From the cell containing the given text, extract its center point as (X, Y) coordinate. 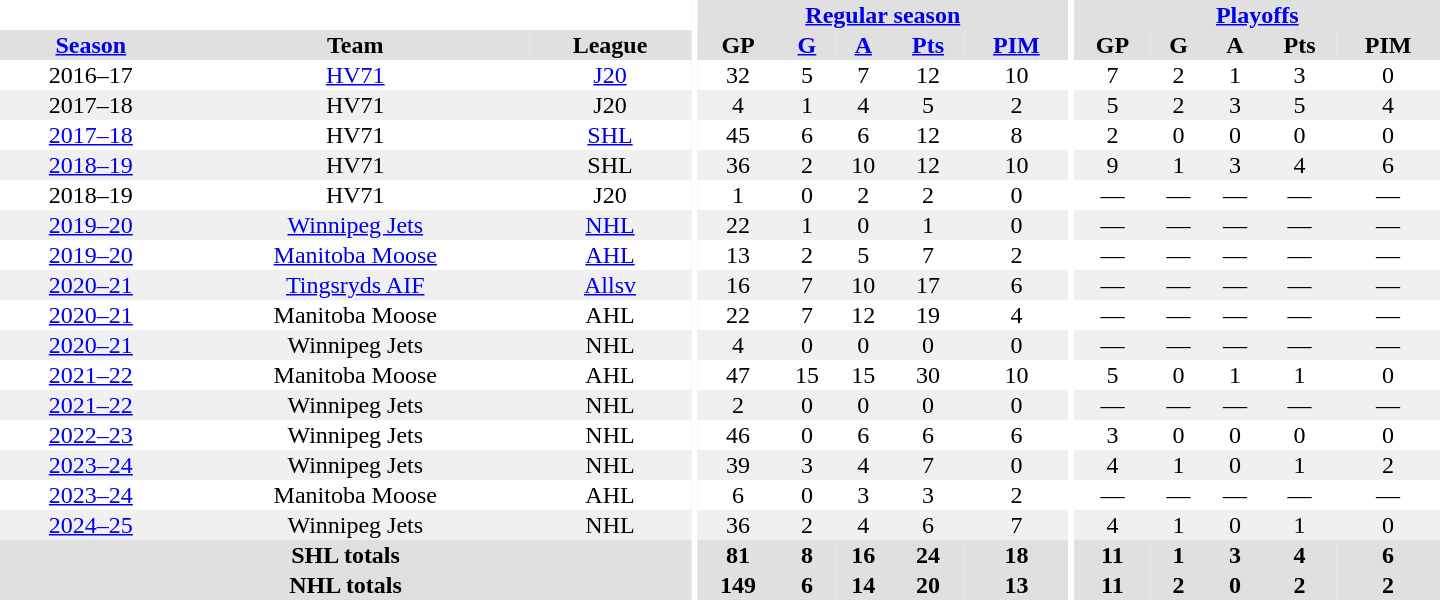
20 (928, 585)
24 (928, 555)
NHL totals (346, 585)
League (610, 45)
2024–25 (91, 525)
Playoffs (1257, 15)
30 (928, 375)
SHL totals (346, 555)
Season (91, 45)
81 (738, 555)
2016–17 (91, 75)
19 (928, 315)
14 (863, 585)
46 (738, 435)
32 (738, 75)
39 (738, 465)
Team (356, 45)
47 (738, 375)
Allsv (610, 285)
Regular season (882, 15)
9 (1112, 165)
Tingsryds AIF (356, 285)
45 (738, 135)
149 (738, 585)
18 (1017, 555)
17 (928, 285)
2022–23 (91, 435)
